Output the (x, y) coordinate of the center of the cell containing the given text.  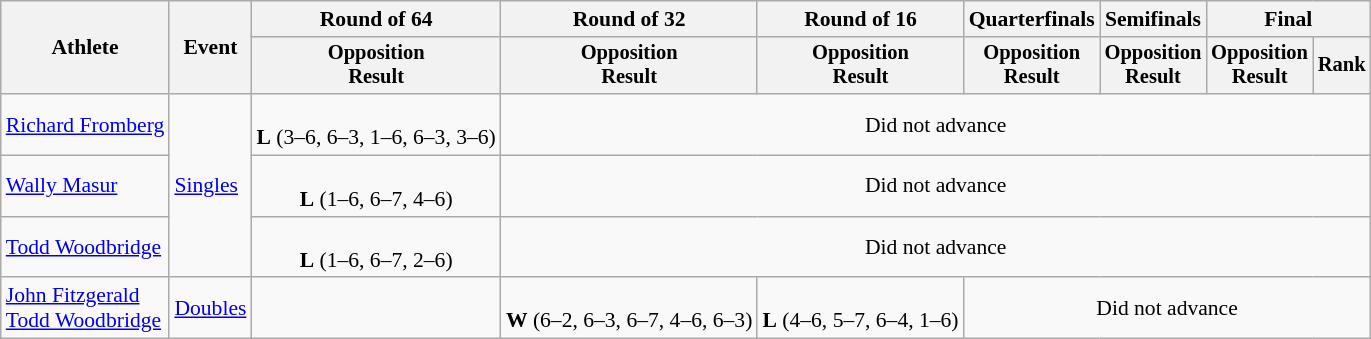
Round of 64 (376, 19)
Todd Woodbridge (86, 248)
John FitzgeraldTodd Woodbridge (86, 308)
Final (1288, 19)
Richard Fromberg (86, 124)
L (4–6, 5–7, 6–4, 1–6) (860, 308)
Rank (1342, 66)
L (3–6, 6–3, 1–6, 6–3, 3–6) (376, 124)
Quarterfinals (1032, 19)
Wally Masur (86, 186)
Athlete (86, 48)
Singles (210, 186)
Round of 16 (860, 19)
Round of 32 (630, 19)
L (1–6, 6–7, 2–6) (376, 248)
Event (210, 48)
Semifinals (1154, 19)
Doubles (210, 308)
W (6–2, 6–3, 6–7, 4–6, 6–3) (630, 308)
L (1–6, 6–7, 4–6) (376, 186)
